From the cell containing the given text, extract its center point as (x, y) coordinate. 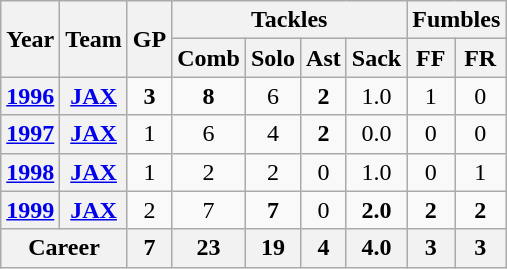
Year (30, 39)
0.0 (376, 134)
2.0 (376, 210)
4.0 (376, 248)
1996 (30, 96)
FR (480, 58)
23 (209, 248)
GP (149, 39)
1998 (30, 172)
19 (272, 248)
Career (64, 248)
Solo (272, 58)
Ast (324, 58)
FF (431, 58)
Fumbles (456, 20)
Comb (209, 58)
8 (209, 96)
Sack (376, 58)
Team (94, 39)
Tackles (290, 20)
1999 (30, 210)
1997 (30, 134)
